From the cell containing the given text, extract its center point as (x, y) coordinate. 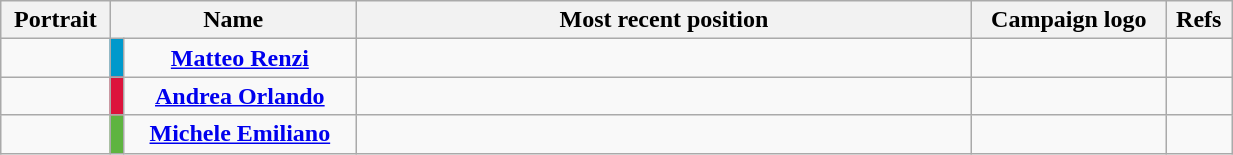
Michele Emiliano (240, 134)
Andrea Orlando (240, 96)
Name (233, 20)
Portrait (56, 20)
Campaign logo (1069, 20)
Matteo Renzi (240, 58)
Most recent position (664, 20)
Refs (1199, 20)
